Pinpoint the cell where the given text exists, returning its (X, Y) midpoint coordinate. 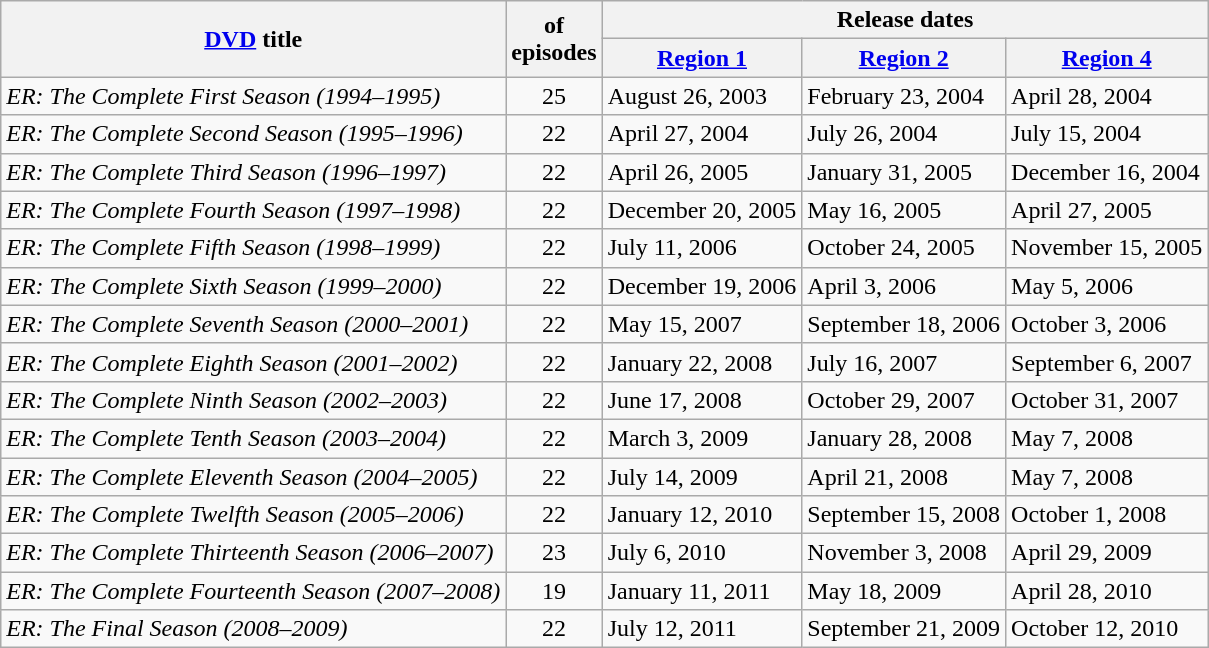
February 23, 2004 (904, 96)
December 16, 2004 (1107, 172)
19 (554, 591)
July 12, 2011 (702, 629)
23 (554, 553)
September 6, 2007 (1107, 362)
September 21, 2009 (904, 629)
July 15, 2004 (1107, 134)
January 22, 2008 (702, 362)
January 12, 2010 (702, 515)
ER: The Complete Tenth Season (2003–2004) (254, 438)
November 3, 2008 (904, 553)
ER: The Complete Twelfth Season (2005–2006) (254, 515)
May 16, 2005 (904, 210)
October 31, 2007 (1107, 400)
December 20, 2005 (702, 210)
ER: The Final Season (2008–2009) (254, 629)
ER: The Complete Fourth Season (1997–1998) (254, 210)
ER: The Complete Third Season (1996–1997) (254, 172)
ER: The Complete Fourteenth Season (2007–2008) (254, 591)
ER: The Complete Ninth Season (2002–2003) (254, 400)
ER: The Complete Thirteenth Season (2006–2007) (254, 553)
July 11, 2006 (702, 248)
May 15, 2007 (702, 324)
April 26, 2005 (702, 172)
October 29, 2007 (904, 400)
April 3, 2006 (904, 286)
May 18, 2009 (904, 591)
October 24, 2005 (904, 248)
October 1, 2008 (1107, 515)
July 14, 2009 (702, 477)
ER: The Complete First Season (1994–1995) (254, 96)
ER: The Complete Fifth Season (1998–1999) (254, 248)
January 31, 2005 (904, 172)
August 26, 2003 (702, 96)
DVD title (254, 39)
April 28, 2004 (1107, 96)
January 11, 2011 (702, 591)
March 3, 2009 (702, 438)
ER: The Complete Second Season (1995–1996) (254, 134)
ER: The Complete Sixth Season (1999–2000) (254, 286)
July 16, 2007 (904, 362)
October 12, 2010 (1107, 629)
ER: The Complete Eleventh Season (2004–2005) (254, 477)
June 17, 2008 (702, 400)
April 27, 2005 (1107, 210)
April 29, 2009 (1107, 553)
April 21, 2008 (904, 477)
ER: The Complete Seventh Season (2000–2001) (254, 324)
October 3, 2006 (1107, 324)
25 (554, 96)
January 28, 2008 (904, 438)
Region 2 (904, 58)
September 15, 2008 (904, 515)
December 19, 2006 (702, 286)
September 18, 2006 (904, 324)
July 6, 2010 (702, 553)
Release dates (905, 20)
Region 1 (702, 58)
July 26, 2004 (904, 134)
ofepisodes (554, 39)
Region 4 (1107, 58)
May 5, 2006 (1107, 286)
April 28, 2010 (1107, 591)
April 27, 2004 (702, 134)
November 15, 2005 (1107, 248)
ER: The Complete Eighth Season (2001–2002) (254, 362)
